Determine the [x, y] coordinate at the center of the cell enclosing the given text.  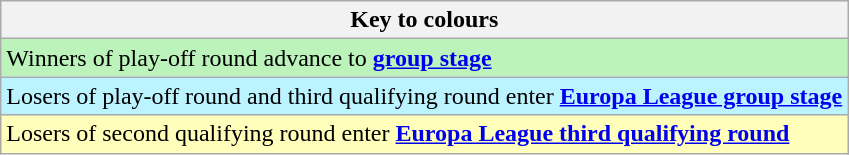
Key to colours [424, 20]
Winners of play-off round advance to group stage [424, 58]
Losers of play-off round and third qualifying round enter Europa League group stage [424, 96]
Losers of second qualifying round enter Europa League third qualifying round [424, 134]
